Capture the cell that displays the provided text and extract its (X, Y) central coordinate. 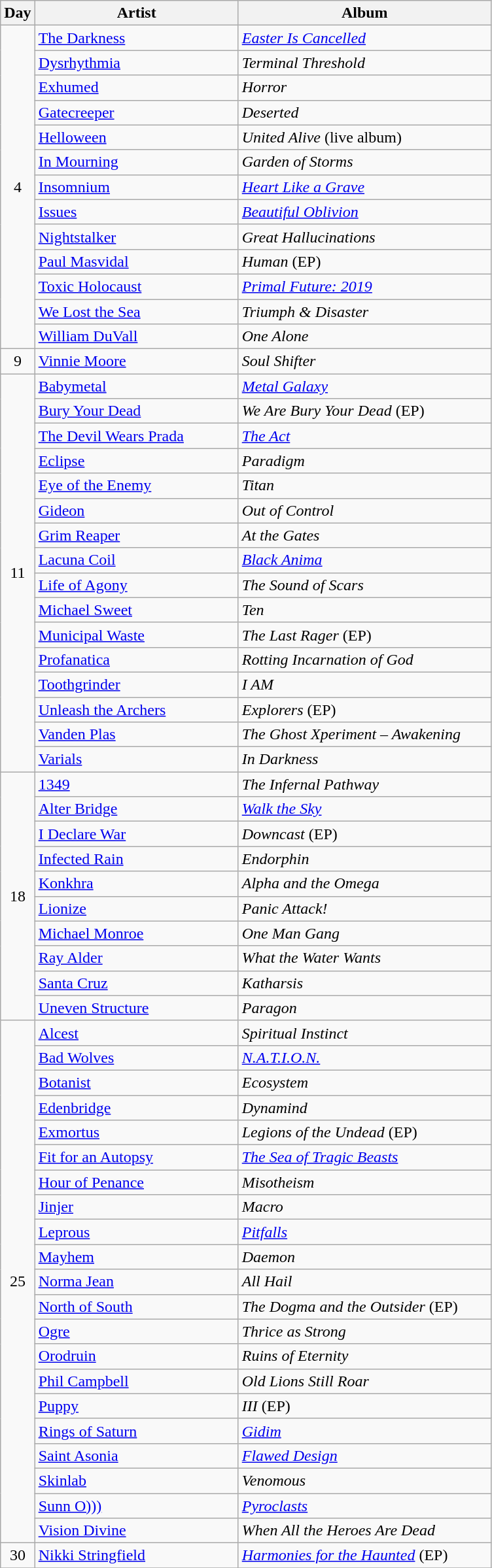
Beautiful Oblivion (364, 212)
Jinjer (136, 1207)
The Darkness (136, 38)
Phil Campbell (136, 1381)
The Act (364, 436)
1349 (136, 784)
Black Anima (364, 560)
Eclipse (136, 461)
In Mourning (136, 162)
The Sea of Tragic Beasts (364, 1158)
The Ghost Xperiment – Awakening (364, 735)
The Infernal Pathway (364, 784)
What the Water Wants (364, 958)
Deserted (364, 112)
Gidim (364, 1431)
Alter Bridge (136, 809)
The Dogma and the Outsider (EP) (364, 1307)
Paradigm (364, 461)
At the Gates (364, 535)
Great Hallucinations (364, 237)
Mayhem (136, 1257)
Lacuna Coil (136, 560)
Nightstalker (136, 237)
Puppy (136, 1406)
Misotheism (364, 1182)
Garden of Storms (364, 162)
Vanden Plas (136, 735)
The Sound of Scars (364, 585)
Day (18, 13)
Pitfalls (364, 1232)
Harmonies for the Haunted (EP) (364, 1556)
Paragon (364, 1008)
Toxic Holocaust (136, 286)
Walk the Sky (364, 809)
Fit for an Autopsy (136, 1158)
Helloween (136, 137)
When All the Heroes Are Dead (364, 1531)
Varials (136, 759)
Primal Future: 2019 (364, 286)
Gatecreeper (136, 112)
Macro (364, 1207)
Saint Asonia (136, 1456)
Pyroclasts (364, 1505)
Michael Monroe (136, 933)
Album (364, 13)
Lionize (136, 909)
11 (18, 573)
William DuVall (136, 337)
Ruins of Eternity (364, 1356)
Sunn O))) (136, 1505)
9 (18, 361)
Triumph & Disaster (364, 312)
Thrice as Strong (364, 1331)
Profanatica (136, 659)
Botanist (136, 1082)
Exhumed (136, 88)
Vision Divine (136, 1531)
All Hail (364, 1282)
Infected Rain (136, 859)
Alcest (136, 1033)
Exmortus (136, 1133)
Out of Control (364, 510)
Dysrhythmia (136, 63)
Human (EP) (364, 261)
Toothgrinder (136, 684)
4 (18, 187)
Old Lions Still Roar (364, 1381)
Titan (364, 486)
Norma Jean (136, 1282)
Edenbridge (136, 1108)
Spiritual Instinct (364, 1033)
In Darkness (364, 759)
Ecosystem (364, 1082)
Flawed Design (364, 1456)
We Lost the Sea (136, 312)
Orodruin (136, 1356)
Endorphin (364, 859)
Downcast (EP) (364, 834)
One Man Gang (364, 933)
Metal Galaxy (364, 386)
Gideon (136, 510)
Paul Masvidal (136, 261)
United Alive (live album) (364, 137)
The Last Rager (EP) (364, 635)
Rings of Saturn (136, 1431)
25 (18, 1281)
Daemon (364, 1257)
Issues (136, 212)
Horror (364, 88)
North of South (136, 1307)
Ten (364, 610)
One Alone (364, 337)
Panic Attack! (364, 909)
Artist (136, 13)
Insomnium (136, 187)
Katharsis (364, 983)
Eye of the Enemy (136, 486)
Skinlab (136, 1480)
30 (18, 1556)
Konkhra (136, 884)
Santa Cruz (136, 983)
Heart Like a Grave (364, 187)
Rotting Incarnation of God (364, 659)
I Declare War (136, 834)
Terminal Threshold (364, 63)
III (EP) (364, 1406)
Ogre (136, 1331)
Bury Your Dead (136, 411)
Bad Wolves (136, 1058)
Vinnie Moore (136, 361)
Venomous (364, 1480)
Explorers (EP) (364, 709)
Unleash the Archers (136, 709)
Easter Is Cancelled (364, 38)
Grim Reaper (136, 535)
Leprous (136, 1232)
Babymetal (136, 386)
Soul Shifter (364, 361)
Life of Agony (136, 585)
Michael Sweet (136, 610)
Dynamind (364, 1108)
Uneven Structure (136, 1008)
Hour of Penance (136, 1182)
We Are Bury Your Dead (EP) (364, 411)
18 (18, 897)
I AM (364, 684)
Ray Alder (136, 958)
N.A.T.I.O.N. (364, 1058)
Legions of the Undead (EP) (364, 1133)
Nikki Stringfield (136, 1556)
The Devil Wears Prada (136, 436)
Alpha and the Omega (364, 884)
Municipal Waste (136, 635)
